Find where the given text appears and provide that cell's center as [X, Y] coordinate. 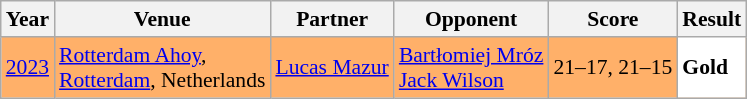
2023 [28, 68]
Partner [332, 19]
Rotterdam Ahoy,Rotterdam, Netherlands [162, 68]
21–17, 21–15 [612, 68]
Result [712, 19]
Venue [162, 19]
Gold [712, 68]
Bartłomiej Mróz Jack Wilson [472, 68]
Score [612, 19]
Opponent [472, 19]
Year [28, 19]
Lucas Mazur [332, 68]
